Detect which cell encompasses the target text, then output its [X, Y] center coordinate. 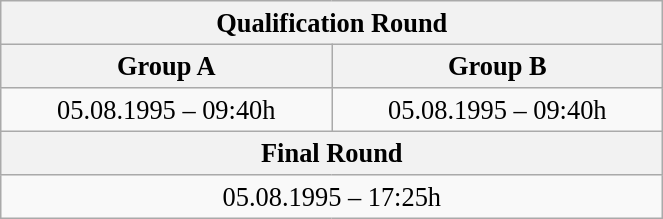
Final Round [332, 153]
05.08.1995 – 17:25h [332, 197]
Group A [166, 66]
Group B [498, 66]
Qualification Round [332, 22]
